Extract the [X, Y] coordinate from the center of the cell holding the provided text.  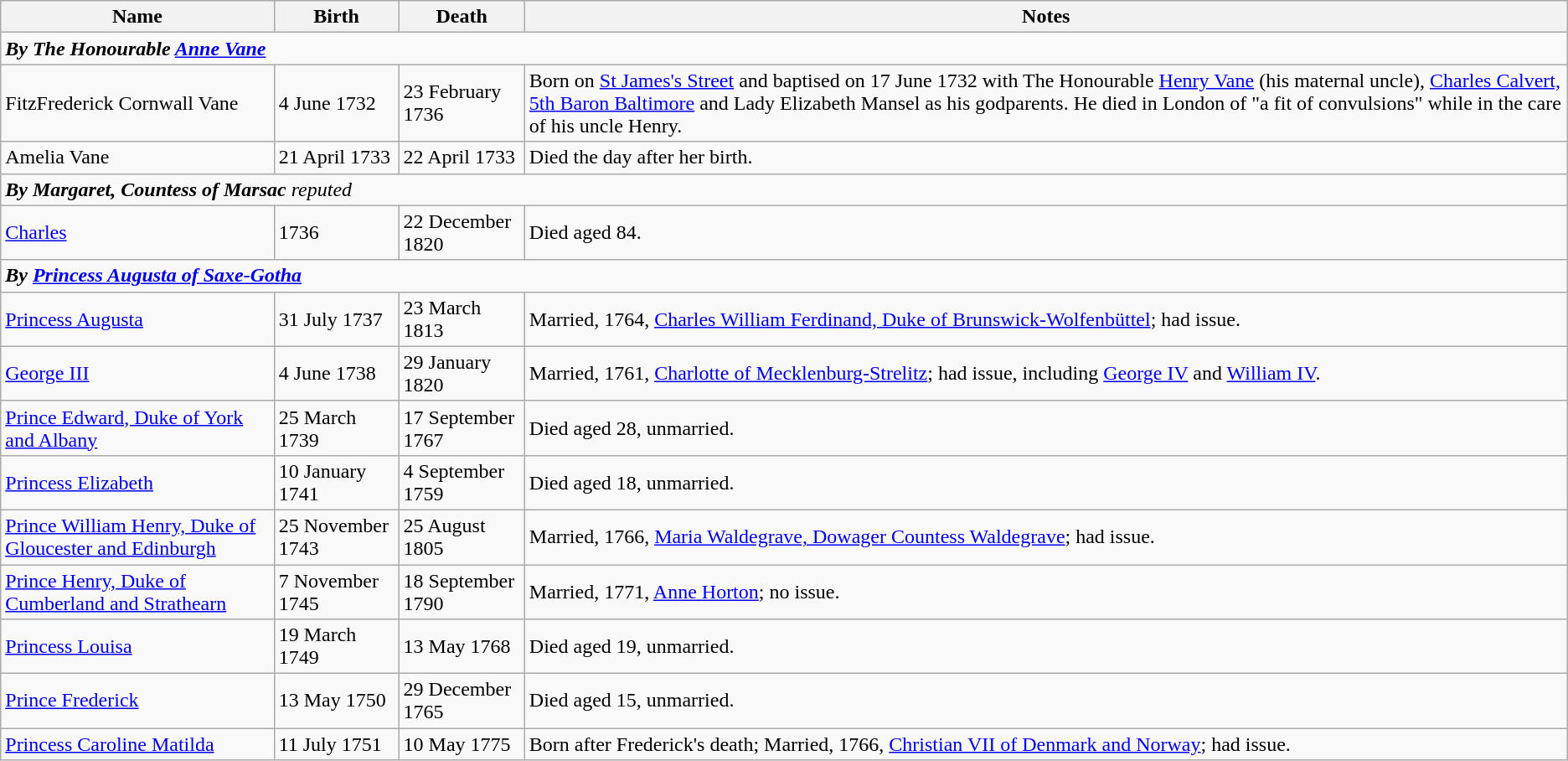
11 July 1751 [337, 744]
10 May 1775 [462, 744]
29 January 1820 [462, 374]
Prince Henry, Duke of Cumberland and Strathearn [137, 592]
Prince Edward, Duke of York and Albany [137, 427]
22 December 1820 [462, 233]
Died aged 18, unmarried. [1045, 483]
Died aged 15, unmarried. [1045, 701]
4 September 1759 [462, 483]
Prince Frederick [137, 701]
Married, 1766, Maria Waldegrave, Dowager Countess Waldegrave; had issue. [1045, 536]
Princess Louisa [137, 647]
Notes [1045, 17]
4 June 1738 [337, 374]
22 April 1733 [462, 158]
By Princess Augusta of Saxe-Gotha [784, 276]
4 June 1732 [337, 103]
Name [137, 17]
13 May 1750 [337, 701]
Married, 1761, Charlotte of Mecklenburg-Strelitz; had issue, including George IV and William IV. [1045, 374]
Charles [137, 233]
Died aged 19, unmarried. [1045, 647]
Died aged 84. [1045, 233]
23 February 1736 [462, 103]
25 November 1743 [337, 536]
19 March 1749 [337, 647]
Amelia Vane [137, 158]
Birth [337, 17]
29 December 1765 [462, 701]
Prince William Henry, Duke of Gloucester and Edinburgh [137, 536]
1736 [337, 233]
Married, 1771, Anne Horton; no issue. [1045, 592]
Princess Elizabeth [137, 483]
George III [137, 374]
Death [462, 17]
18 September 1790 [462, 592]
25 August 1805 [462, 536]
Born after Frederick's death; Married, 1766, Christian VII of Denmark and Norway; had issue. [1045, 744]
13 May 1768 [462, 647]
23 March 1813 [462, 318]
By The Honourable Anne Vane [784, 49]
25 March 1739 [337, 427]
21 April 1733 [337, 158]
31 July 1737 [337, 318]
Died aged 28, unmarried. [1045, 427]
Princess Caroline Matilda [137, 744]
By Margaret, Countess of Marsac reputed [784, 189]
FitzFrederick Cornwall Vane [137, 103]
17 September 1767 [462, 427]
Married, 1764, Charles William Ferdinand, Duke of Brunswick-Wolfenbüttel; had issue. [1045, 318]
7 November 1745 [337, 592]
Died the day after her birth. [1045, 158]
Princess Augusta [137, 318]
10 January 1741 [337, 483]
